Search for the cell housing the specified text and yield its [X, Y] center coordinate. 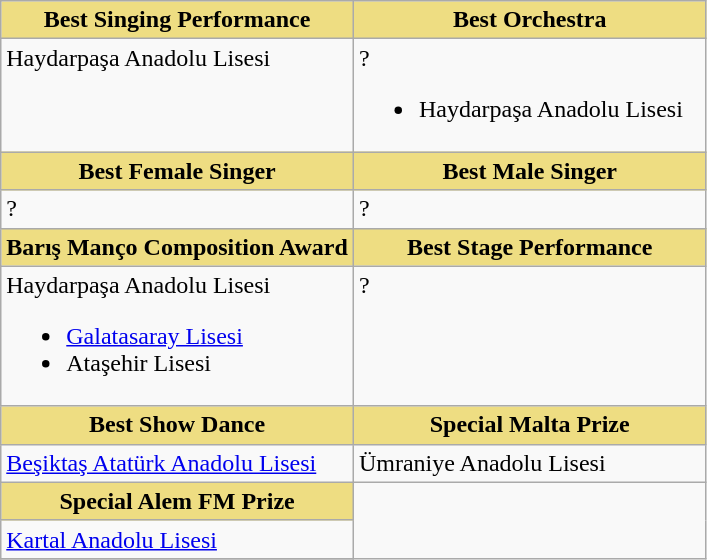
Ümraniye Anadolu Lisesi [530, 463]
Haydarpaşa Anadolu LisesiGalatasaray LisesiAtaşehir Lisesi [178, 336]
Barış Manço Composition Award [178, 247]
Best Singing Performance [178, 20]
Best Show Dance [178, 425]
Special Malta Prize [530, 425]
Best Stage Performance [530, 247]
Best Orchestra [530, 20]
Haydarpaşa Anadolu Lisesi [178, 96]
?Haydarpaşa Anadolu Lisesi [530, 96]
Kartal Anadolu Lisesi [178, 539]
Beşiktaş Atatürk Anadolu Lisesi [178, 463]
Best Female Singer [178, 171]
Special Alem FM Prize [178, 501]
Best Male Singer [530, 171]
